Output the [x, y] coordinate of the center of the cell containing the given text.  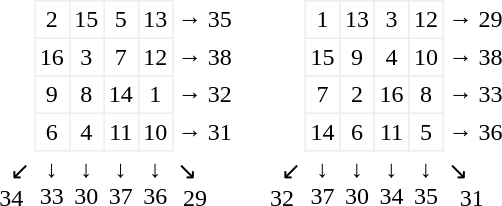
→ 32 [204, 95]
→ 35 [204, 20]
→ 31 [204, 132]
→ 38 [204, 57]
